For the text-containing cell, return its midpoint in (x, y) coordinate format. 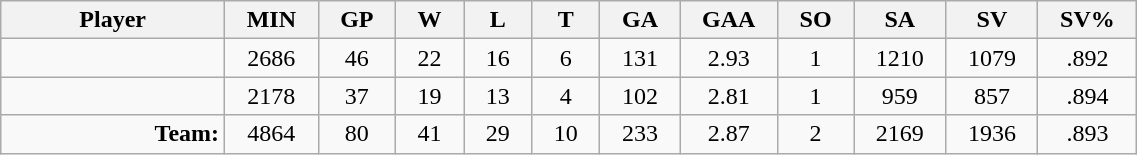
2169 (900, 134)
233 (640, 134)
SA (900, 20)
2686 (272, 58)
80 (356, 134)
37 (356, 96)
1079 (992, 58)
41 (430, 134)
GAA (728, 20)
13 (498, 96)
Team: (113, 134)
102 (640, 96)
1936 (992, 134)
.892 (1088, 58)
4 (566, 96)
.893 (1088, 134)
GP (356, 20)
4864 (272, 134)
2.93 (728, 58)
857 (992, 96)
2.81 (728, 96)
W (430, 20)
131 (640, 58)
Player (113, 20)
MIN (272, 20)
GA (640, 20)
.894 (1088, 96)
22 (430, 58)
19 (430, 96)
L (498, 20)
46 (356, 58)
16 (498, 58)
6 (566, 58)
2.87 (728, 134)
SV% (1088, 20)
1210 (900, 58)
2 (816, 134)
2178 (272, 96)
SV (992, 20)
T (566, 20)
29 (498, 134)
959 (900, 96)
10 (566, 134)
SO (816, 20)
